Find where the given text appears and provide that cell's center as [X, Y] coordinate. 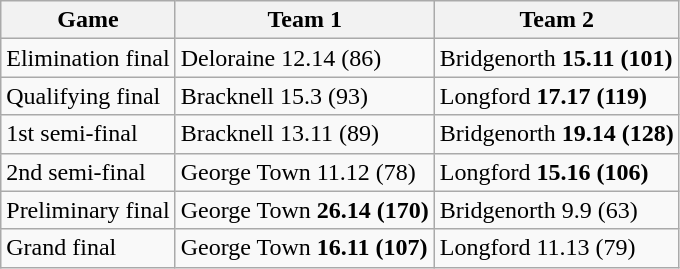
Bridgenorth 15.11 (101) [556, 58]
Game [88, 20]
2nd semi-final [88, 172]
George Town 16.11 (107) [304, 248]
Bridgenorth 9.9 (63) [556, 210]
Longford 11.13 (79) [556, 248]
Bracknell 13.11 (89) [304, 134]
Team 1 [304, 20]
Bracknell 15.3 (93) [304, 96]
1st semi-final [88, 134]
Team 2 [556, 20]
Bridgenorth 19.14 (128) [556, 134]
Qualifying final [88, 96]
George Town 26.14 (170) [304, 210]
Longford 17.17 (119) [556, 96]
Grand final [88, 248]
Preliminary final [88, 210]
Longford 15.16 (106) [556, 172]
Elimination final [88, 58]
Deloraine 12.14 (86) [304, 58]
George Town 11.12 (78) [304, 172]
